Return the [x, y] coordinate for the center point of the cell that contains the specified text.  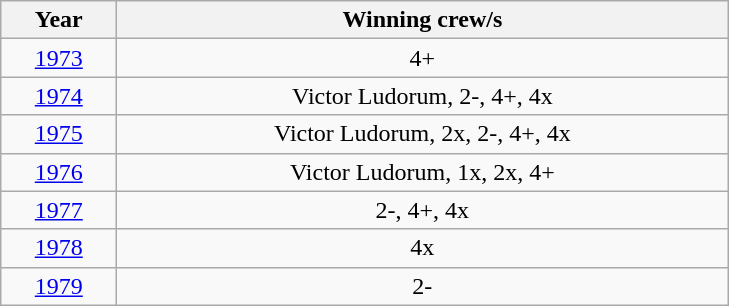
1976 [59, 172]
Victor Ludorum, 1x, 2x, 4+ [422, 172]
1979 [59, 286]
4+ [422, 58]
Victor Ludorum, 2-, 4+, 4x [422, 96]
4x [422, 248]
Year [59, 20]
1977 [59, 210]
1978 [59, 248]
1974 [59, 96]
2-, 4+, 4x [422, 210]
Victor Ludorum, 2x, 2-, 4+, 4x [422, 134]
2- [422, 286]
1973 [59, 58]
1975 [59, 134]
Winning crew/s [422, 20]
